Scan for the cell matching the given text and deliver its (x, y) coordinate at center. 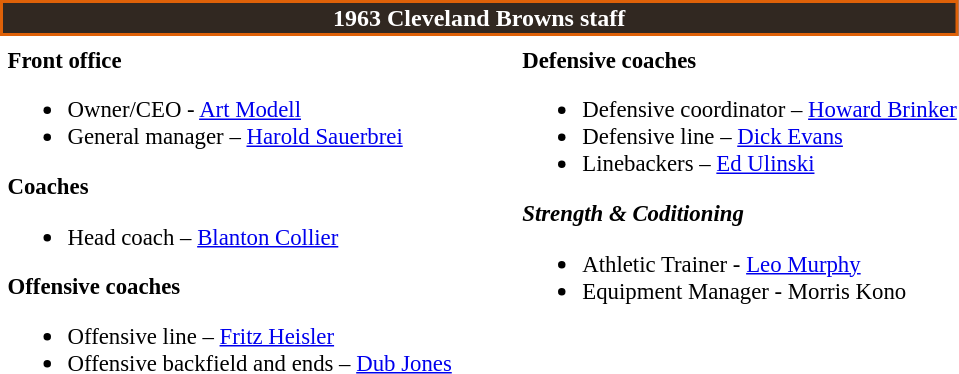
1963 Cleveland Browns staff (479, 18)
